From the cell containing the given text, extract its center point as (X, Y) coordinate. 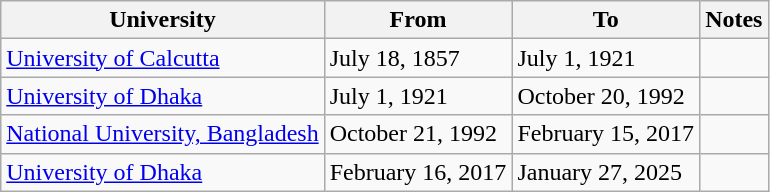
University of Calcutta (162, 58)
University (162, 20)
National University, Bangladesh (162, 134)
February 16, 2017 (418, 172)
October 20, 1992 (606, 96)
To (606, 20)
July 18, 1857 (418, 58)
From (418, 20)
October 21, 1992 (418, 134)
Notes (734, 20)
January 27, 2025 (606, 172)
February 15, 2017 (606, 134)
